For the text-containing cell, return its midpoint in [x, y] coordinate format. 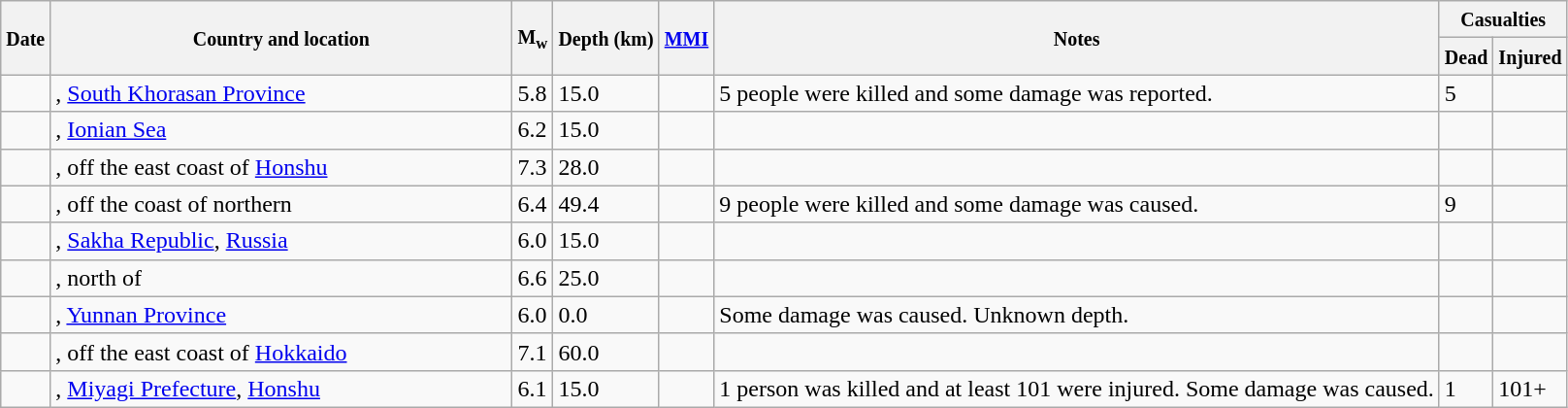
Casualties [1503, 19]
Mw [533, 38]
, South Khorasan Province [281, 93]
9 [1466, 204]
Country and location [281, 38]
25.0 [605, 278]
5.8 [533, 93]
6.2 [533, 130]
5 [1466, 93]
, Yunnan Province [281, 315]
Injured [1530, 56]
, off the coast of northern [281, 204]
1 person was killed and at least 101 were injured. Some damage was caused. [1077, 389]
101+ [1530, 389]
Some damage was caused. Unknown depth. [1077, 315]
Notes [1077, 38]
0.0 [605, 315]
, off the east coast of Honshu [281, 167]
Date [25, 38]
, Miyagi Prefecture, Honshu [281, 389]
1 [1466, 389]
Depth (km) [605, 38]
, north of [281, 278]
28.0 [605, 167]
Dead [1466, 56]
6.6 [533, 278]
, off the east coast of Hokkaido [281, 352]
6.1 [533, 389]
7.3 [533, 167]
, Ionian Sea [281, 130]
9 people were killed and some damage was caused. [1077, 204]
MMI [687, 38]
, Sakha Republic, Russia [281, 241]
49.4 [605, 204]
5 people were killed and some damage was reported. [1077, 93]
6.4 [533, 204]
60.0 [605, 352]
7.1 [533, 352]
